Provide the [X, Y] coordinate of the cell's center where the given text is located.  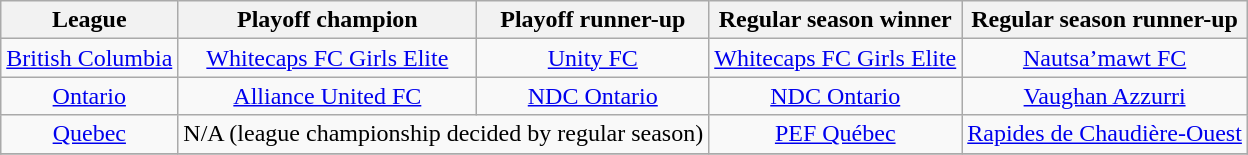
League [90, 20]
Regular season runner-up [1105, 20]
Quebec [90, 134]
Alliance United FC [328, 96]
Playoff runner-up [593, 20]
Ontario [90, 96]
Nautsa’mawt FC [1105, 58]
Rapides de Chaudière-Ouest [1105, 134]
PEF Québec [836, 134]
Vaughan Azzurri [1105, 96]
Playoff champion [328, 20]
Unity FC [593, 58]
N/A (league championship decided by regular season) [444, 134]
Regular season winner [836, 20]
British Columbia [90, 58]
